Capture the cell that displays the provided text and extract its (X, Y) central coordinate. 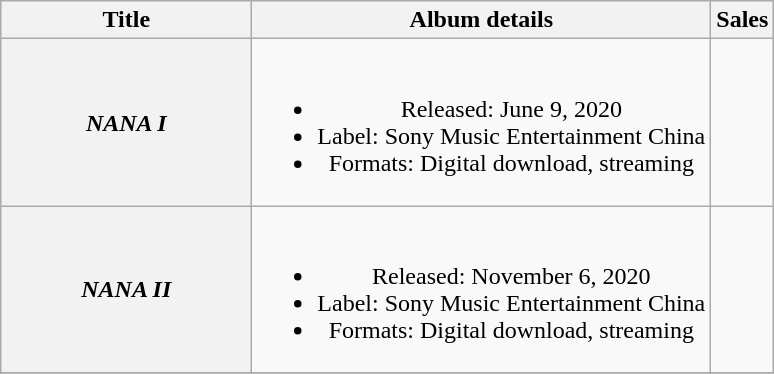
Released: June 9, 2020Label: Sony Music Entertainment ChinaFormats: Digital download, streaming (482, 122)
Released: November 6, 2020Label: Sony Music Entertainment ChinaFormats: Digital download, streaming (482, 290)
Album details (482, 20)
Title (126, 20)
NANA II (126, 290)
NANA I (126, 122)
Sales (742, 20)
